Return the [x, y] coordinate for the center point of the cell that contains the specified text.  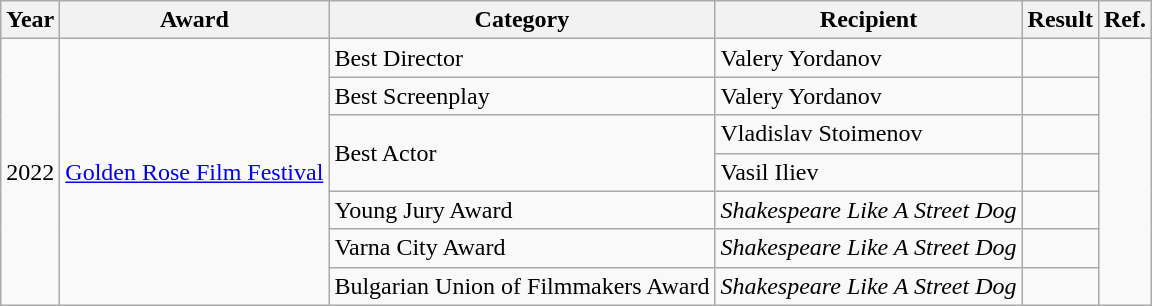
Bulgarian Union of Filmmakers Award [522, 286]
Year [30, 20]
Vasil Iliev [868, 172]
Recipient [868, 20]
Best Screenplay [522, 96]
Result [1060, 20]
Young Jury Award [522, 210]
Category [522, 20]
Varna City Award [522, 248]
2022 [30, 172]
Vladislav Stoimenov [868, 134]
Award [194, 20]
Best Director [522, 58]
Best Actor [522, 153]
Ref. [1124, 20]
Golden Rose Film Festival [194, 172]
